Search for the cell housing the specified text and yield its [X, Y] center coordinate. 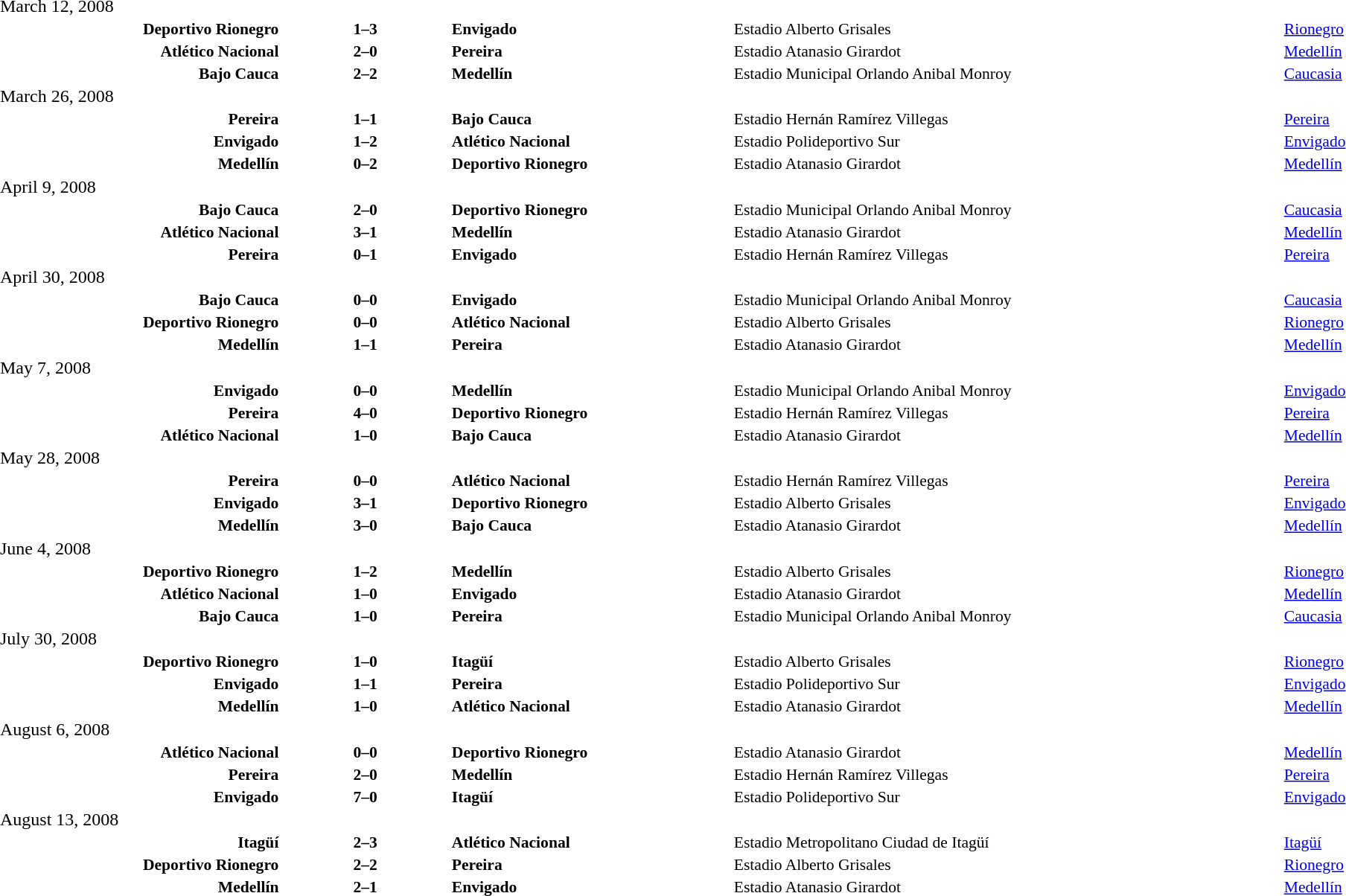
2–3 [365, 842]
Estadio Metropolitano Ciudad de Itagüí [1007, 842]
0–1 [365, 255]
1–3 [365, 28]
7–0 [365, 796]
3–0 [365, 525]
4–0 [365, 412]
0–2 [365, 164]
